Provide the [x, y] coordinate of the cell's center where the given text is located.  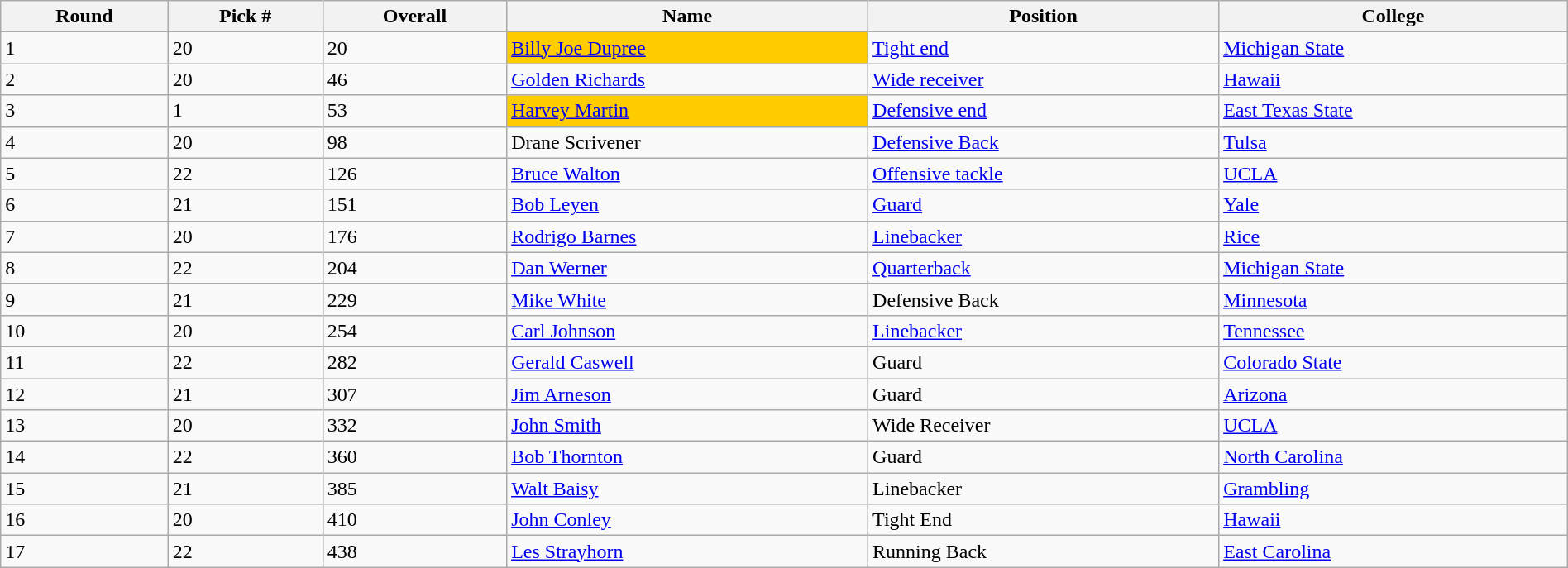
Bruce Walton [688, 174]
Colorado State [1394, 362]
410 [414, 520]
Les Strayhorn [688, 551]
Name [688, 17]
Running Back [1044, 551]
Wide Receiver [1044, 426]
Grambling [1394, 489]
Dan Werner [688, 268]
360 [414, 457]
4 [84, 142]
438 [414, 551]
Quarterback [1044, 268]
Rodrigo Barnes [688, 236]
3 [84, 111]
204 [414, 268]
Jim Arneson [688, 394]
Defensive end [1044, 111]
2 [84, 79]
Mike White [688, 299]
11 [84, 362]
Rice [1394, 236]
Tulsa [1394, 142]
Arizona [1394, 394]
Carl Johnson [688, 331]
Bob Leyen [688, 205]
46 [414, 79]
East Texas State [1394, 111]
53 [414, 111]
6 [84, 205]
8 [84, 268]
Harvey Martin [688, 111]
Yale [1394, 205]
John Conley [688, 520]
Offensive tackle [1044, 174]
Round [84, 17]
332 [414, 426]
Gerald Caswell [688, 362]
Tennessee [1394, 331]
282 [414, 362]
15 [84, 489]
Overall [414, 17]
229 [414, 299]
176 [414, 236]
126 [414, 174]
Bob Thornton [688, 457]
17 [84, 551]
Billy Joe Dupree [688, 48]
16 [84, 520]
Golden Richards [688, 79]
7 [84, 236]
John Smith [688, 426]
Pick # [245, 17]
Minnesota [1394, 299]
Walt Baisy [688, 489]
14 [84, 457]
12 [84, 394]
254 [414, 331]
9 [84, 299]
385 [414, 489]
151 [414, 205]
5 [84, 174]
North Carolina [1394, 457]
Tight end [1044, 48]
Position [1044, 17]
Drane Scrivener [688, 142]
98 [414, 142]
College [1394, 17]
10 [84, 331]
13 [84, 426]
307 [414, 394]
Tight End [1044, 520]
Wide receiver [1044, 79]
East Carolina [1394, 551]
